Find where the given text appears and provide that cell's center as [x, y] coordinate. 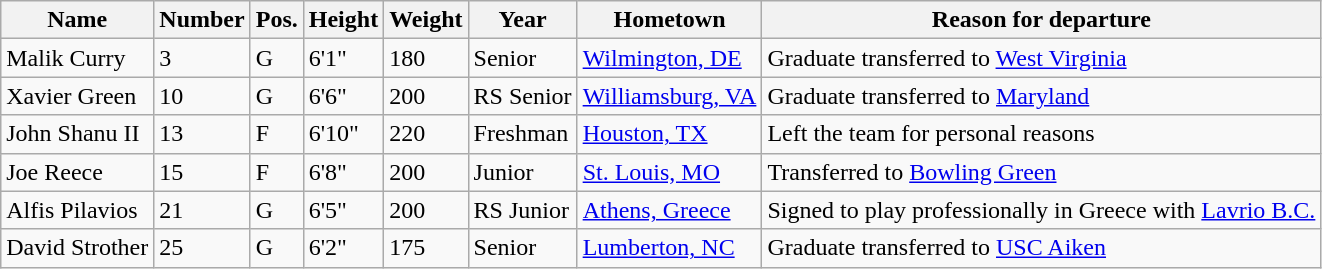
Graduate transferred to West Virginia [1042, 58]
6'6" [343, 96]
3 [202, 58]
Name [78, 20]
175 [426, 248]
Lumberton, NC [670, 248]
Left the team for personal reasons [1042, 134]
Pos. [276, 20]
Number [202, 20]
Signed to play professionally in Greece with Lavrio B.C. [1042, 210]
Transferred to Bowling Green [1042, 172]
Malik Curry [78, 58]
25 [202, 248]
220 [426, 134]
Junior [522, 172]
Hometown [670, 20]
6'8" [343, 172]
Height [343, 20]
Year [522, 20]
6'10" [343, 134]
13 [202, 134]
Alfis Pilavios [78, 210]
6'2" [343, 248]
Houston, TX [670, 134]
Wilmington, DE [670, 58]
Joe Reece [78, 172]
Freshman [522, 134]
RS Junior [522, 210]
180 [426, 58]
Graduate transferred to Maryland [1042, 96]
21 [202, 210]
Williamsburg, VA [670, 96]
Athens, Greece [670, 210]
David Strother [78, 248]
Reason for departure [1042, 20]
6'5" [343, 210]
15 [202, 172]
10 [202, 96]
Graduate transferred to USC Aiken [1042, 248]
Weight [426, 20]
St. Louis, MO [670, 172]
Xavier Green [78, 96]
RS Senior [522, 96]
John Shanu II [78, 134]
6'1" [343, 58]
